Output the [x, y] coordinate of the center of the cell containing the given text.  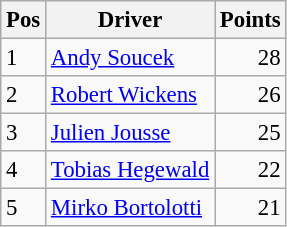
26 [250, 95]
Robert Wickens [130, 95]
21 [250, 208]
Points [250, 20]
Julien Jousse [130, 133]
1 [24, 58]
5 [24, 208]
Tobias Hegewald [130, 170]
4 [24, 170]
2 [24, 95]
22 [250, 170]
Mirko Bortolotti [130, 208]
25 [250, 133]
Driver [130, 20]
Pos [24, 20]
28 [250, 58]
Andy Soucek [130, 58]
3 [24, 133]
